For the text-containing cell, return its midpoint in [X, Y] coordinate format. 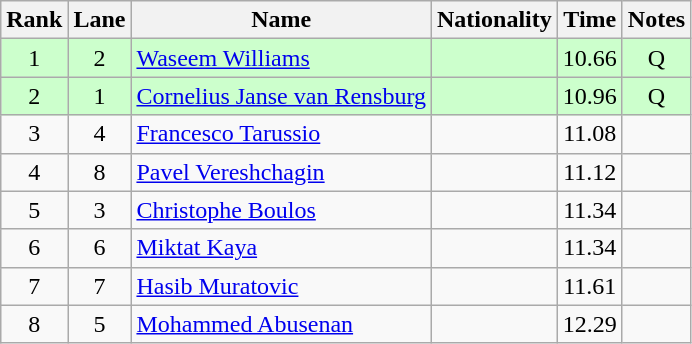
Pavel Vereshchagin [282, 172]
10.96 [590, 96]
12.29 [590, 324]
Hasib Muratovic [282, 286]
Nationality [495, 20]
Francesco Tarussio [282, 134]
Waseem Williams [282, 58]
11.12 [590, 172]
Miktat Kaya [282, 248]
Notes [656, 20]
Mohammed Abusenan [282, 324]
Christophe Boulos [282, 210]
Name [282, 20]
11.61 [590, 286]
Cornelius Janse van Rensburg [282, 96]
Time [590, 20]
11.08 [590, 134]
Lane [100, 20]
Rank [34, 20]
10.66 [590, 58]
